From the cell containing the given text, extract its center point as (X, Y) coordinate. 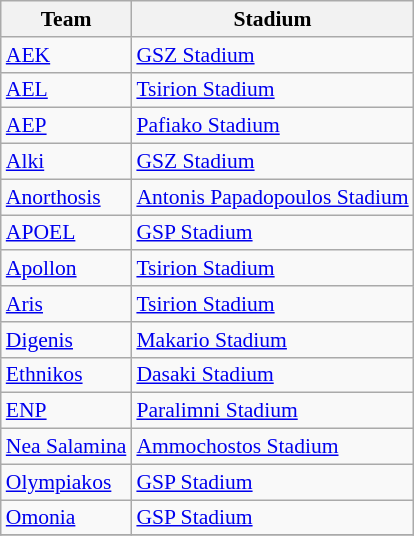
Digenis (66, 340)
Nea Salamina (66, 447)
Makario Stadium (272, 340)
Antonis Papadopoulos Stadium (272, 197)
AEK (66, 55)
Paralimni Stadium (272, 411)
Dasaki Stadium (272, 375)
Alki (66, 162)
Omonia (66, 518)
Ethnikos (66, 375)
ENP (66, 411)
APOEL (66, 233)
AEL (66, 90)
Aris (66, 304)
Apollon (66, 269)
Ammochostos Stadium (272, 447)
Team (66, 19)
Pafiako Stadium (272, 126)
Stadium (272, 19)
Anorthosis (66, 197)
AEP (66, 126)
Olympiakos (66, 482)
